Extract the [x, y] coordinate from the center of the cell holding the provided text.  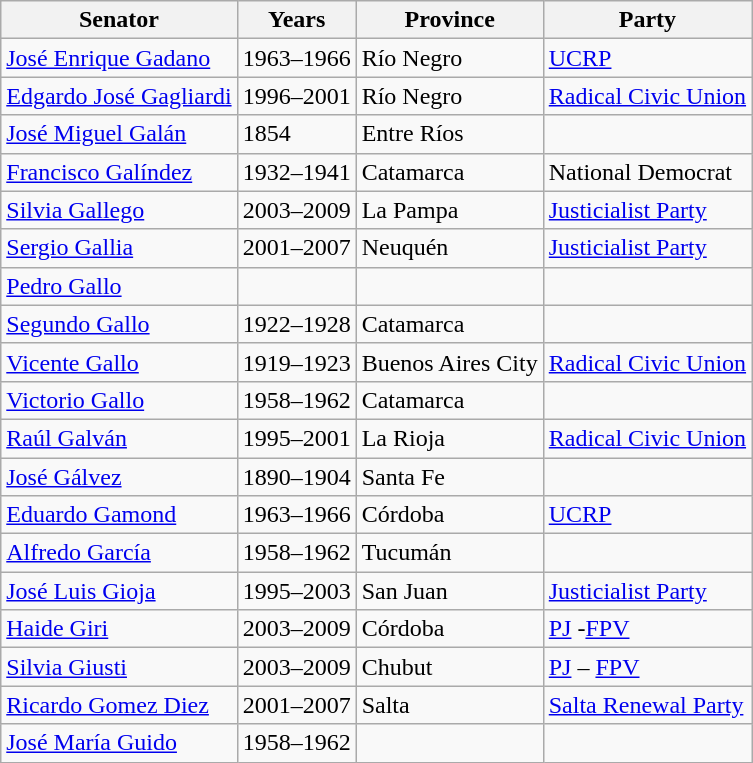
Haide Giri [119, 629]
National Democrat [647, 172]
Pedro Gallo [119, 286]
Ricardo Gomez Diez [119, 705]
José Miguel Galán [119, 134]
1922–1928 [296, 324]
Edgardo José Gagliardi [119, 96]
Party [647, 20]
San Juan [450, 591]
PJ – FPV [647, 667]
Eduardo Gamond [119, 515]
Francisco Galíndez [119, 172]
Segundo Gallo [119, 324]
Tucumán [450, 553]
José Luis Gioja [119, 591]
Salta Renewal Party [647, 705]
Vicente Gallo [119, 362]
PJ -FPV [647, 629]
José Enrique Gadano [119, 58]
1932–1941 [296, 172]
Silvia Gallego [119, 210]
1890–1904 [296, 477]
Buenos Aires City [450, 362]
1996–2001 [296, 96]
Years [296, 20]
1919–1923 [296, 362]
1854 [296, 134]
Santa Fe [450, 477]
Alfredo García [119, 553]
Entre Ríos [450, 134]
José María Guido [119, 743]
José Gálvez [119, 477]
Chubut [450, 667]
Province [450, 20]
La Rioja [450, 438]
Neuquén [450, 248]
Victorio Gallo [119, 400]
La Pampa [450, 210]
Silvia Giusti [119, 667]
Sergio Gallia [119, 248]
1995–2001 [296, 438]
1995–2003 [296, 591]
Raúl Galván [119, 438]
Salta [450, 705]
Senator [119, 20]
